For the text-containing cell, return its midpoint in (x, y) coordinate format. 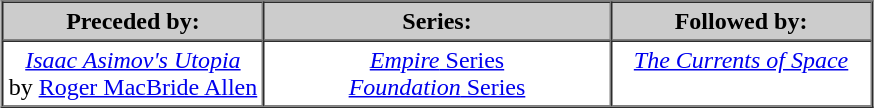
Followed by: (742, 22)
The Currents of Space (742, 73)
Isaac Asimov's Utopiaby Roger MacBride Allen (134, 73)
Series: (436, 22)
Empire SeriesFoundation Series (436, 73)
Preceded by: (134, 22)
